For the text-containing cell, return its midpoint in [X, Y] coordinate format. 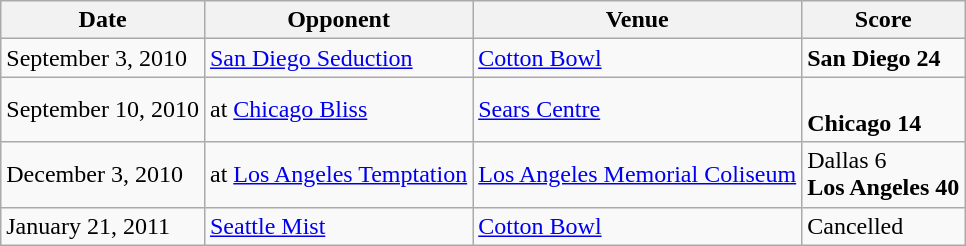
September 3, 2010 [103, 58]
San Diego Seduction [338, 58]
Venue [638, 20]
Los Angeles Memorial Coliseum [638, 174]
Opponent [338, 20]
Chicago 14 [884, 110]
Sears Centre [638, 110]
Cancelled [884, 226]
September 10, 2010 [103, 110]
Score [884, 20]
Dallas 6Los Angeles 40 [884, 174]
Seattle Mist [338, 226]
December 3, 2010 [103, 174]
San Diego 24 [884, 58]
at Chicago Bliss [338, 110]
January 21, 2011 [103, 226]
at Los Angeles Temptation [338, 174]
Date [103, 20]
